Find where the given text appears and provide that cell's center as [X, Y] coordinate. 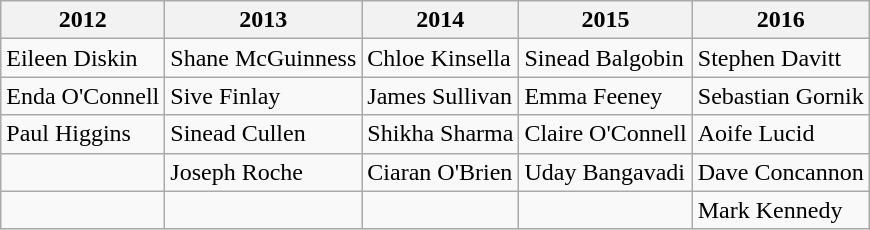
Sive Finlay [264, 96]
Joseph Roche [264, 172]
Sinead Balgobin [606, 58]
Sinead Cullen [264, 134]
2016 [780, 20]
Claire O'Connell [606, 134]
Chloe Kinsella [440, 58]
Sebastian Gornik [780, 96]
2012 [83, 20]
Ciaran O'Brien [440, 172]
2015 [606, 20]
2013 [264, 20]
Paul Higgins [83, 134]
Enda O'Connell [83, 96]
Dave Concannon [780, 172]
James Sullivan [440, 96]
2014 [440, 20]
Emma Feeney [606, 96]
Aoife Lucid [780, 134]
Mark Kennedy [780, 210]
Shikha Sharma [440, 134]
Stephen Davitt [780, 58]
Uday Bangavadi [606, 172]
Eileen Diskin [83, 58]
Shane McGuinness [264, 58]
